Search for the cell housing the specified text and yield its [X, Y] center coordinate. 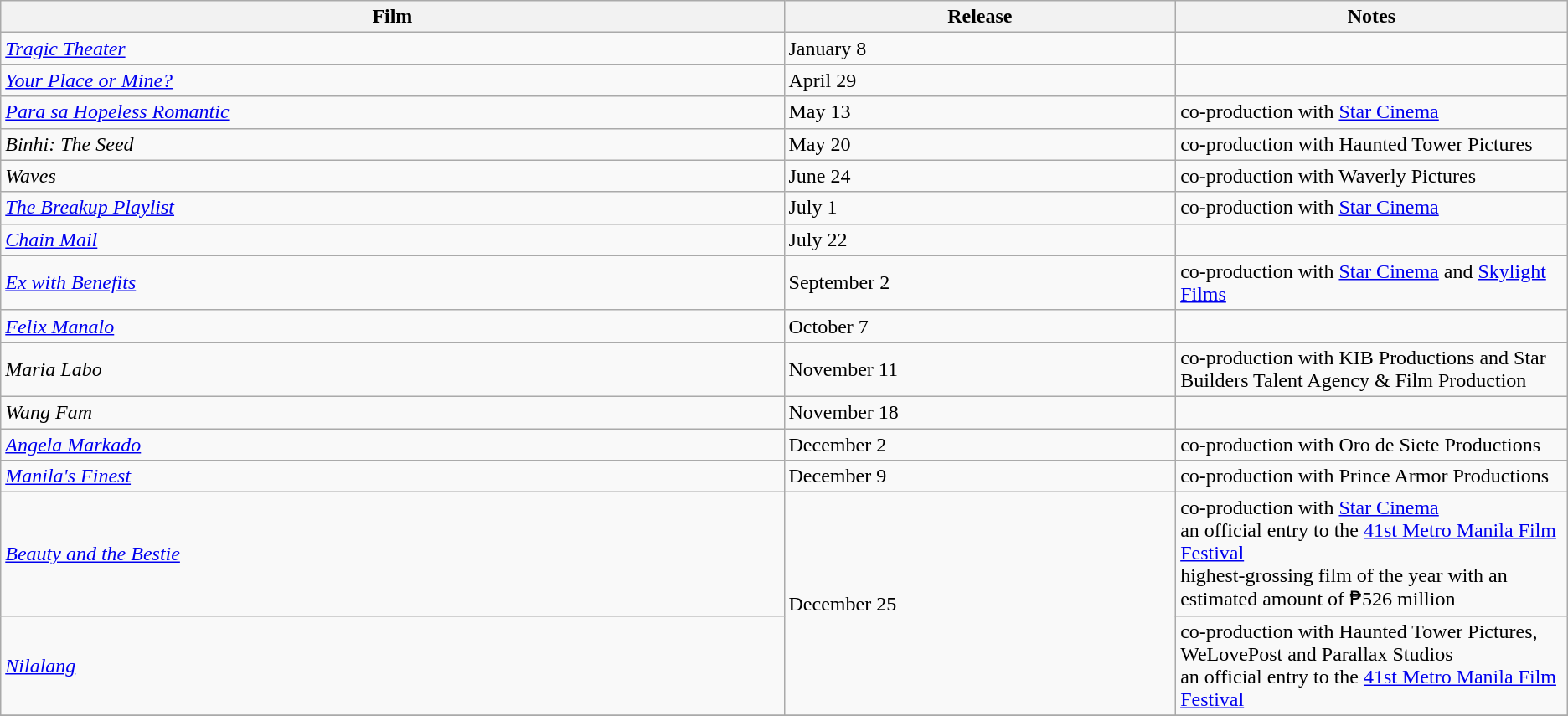
co-production with KIB Productions and Star Builders Talent Agency & Film Production [1372, 368]
July 1 [980, 208]
Waves [392, 176]
co-production with Haunted Tower Pictures, WeLovePost and Parallax Studios an official entry to the 41st Metro Manila Film Festival [1372, 665]
January 8 [980, 49]
May 13 [980, 112]
Para sa Hopeless Romantic [392, 112]
July 22 [980, 240]
November 18 [980, 412]
co-production with Haunted Tower Pictures [1372, 144]
Nilalang [392, 665]
Maria Labo [392, 368]
co-production with Prince Armor Productions [1372, 476]
December 2 [980, 445]
November 11 [980, 368]
co-production with Star Cinema and Skylight Films [1372, 283]
September 2 [980, 283]
Release [980, 17]
Angela Markado [392, 445]
Film [392, 17]
Wang Fam [392, 412]
December 9 [980, 476]
Ex with Benefits [392, 283]
Binhi: The Seed [392, 144]
Notes [1372, 17]
The Breakup Playlist [392, 208]
co-production with Oro de Siete Productions [1372, 445]
Beauty and the Bestie [392, 554]
June 24 [980, 176]
Tragic Theater [392, 49]
December 25 [980, 605]
April 29 [980, 80]
Your Place or Mine? [392, 80]
Manila's Finest [392, 476]
May 20 [980, 144]
Chain Mail [392, 240]
co-production with Waverly Pictures [1372, 176]
Felix Manalo [392, 326]
October 7 [980, 326]
